Output the (X, Y) coordinate of the center of the cell containing the given text.  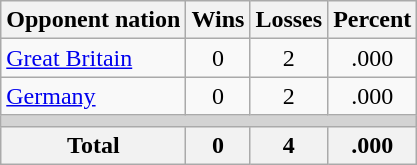
Great Britain (94, 58)
Losses (289, 20)
Wins (218, 20)
4 (289, 145)
Total (94, 145)
Percent (372, 20)
Germany (94, 96)
Opponent nation (94, 20)
